Extract the (X, Y) coordinate from the center of the cell holding the provided text.  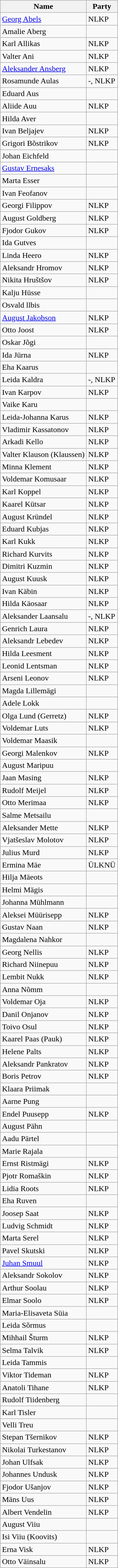
Magda Lillemägi (43, 691)
Arkadi Kello (43, 442)
Magdalena Nahkor (43, 939)
Marta Esser (43, 181)
Johan Eichfeld (43, 156)
Danil Onjanov (43, 1014)
Albert Vendelin (43, 1512)
Valter Ani (43, 56)
Hilda Aver (43, 118)
Kaarel Paas (Pauk) (43, 1039)
Helmi Mägis (43, 890)
Ivan Käbin (43, 591)
Karl Koppel (43, 492)
Joosep Saat (43, 1213)
Aleksandr Hromov (43, 268)
Linda Heero (43, 255)
Valter Klauson (Klaussen) (43, 454)
Name (43, 7)
Eduard Aus (43, 93)
Osvald llbis (43, 305)
August Kuusk (43, 579)
Leida Kaldra (43, 380)
Pavel Skutski (43, 1251)
Rudolf Meijel (43, 790)
Vaike Karu (43, 405)
Georgi Malenkov (43, 753)
Salme Metsailu (43, 815)
Ida Gutves (43, 243)
Grigori Bõstrikov (43, 143)
Georgi Filippov (43, 206)
Klaara Priimak (43, 1089)
Aliide Auu (43, 106)
Otto Merimaa (43, 803)
Toivo Osul (43, 1027)
Voldemar Komusaar (43, 479)
Rosamunde Aulas (43, 81)
Amalie Aberg (43, 31)
Ivan Beljajev (43, 131)
Fjodor Ušanjov (43, 1487)
Party (102, 7)
Johan Ulfsak (43, 1462)
Leida Tammis (43, 1363)
Aleksandr Pankratov (43, 1064)
Lembit Nukk (43, 977)
Otto Väinsalu (43, 1562)
Viktor Tideman (43, 1375)
Aarne Pung (43, 1101)
Voldemar Luts (43, 728)
Lidia Roots (43, 1189)
Aleksandr Sokolov (43, 1275)
Nikolai Turkestanov (43, 1450)
Aleksander Laansalu (43, 616)
Gustav Naan (43, 927)
Karl Allikas (43, 44)
Minna Klement (43, 467)
Johannes Undusk (43, 1475)
Arseni Leonov (43, 678)
August Viiu (43, 1524)
Fjodor Gukov (43, 230)
Hilda Käosaar (43, 604)
Dimitri Kuzmin (43, 566)
Richard Kurvits (43, 554)
Richard Niinepuu (43, 965)
Gustav Ernesaks (43, 168)
Leonid Lentsman (43, 666)
Juhan Smuul (43, 1263)
Endel Puusepp (43, 1114)
Ida Jürna (43, 355)
Ivan Feofanov (43, 193)
Voldemar Oja (43, 1002)
Adele Lokk (43, 703)
Hilja Mäeots (43, 877)
Georg Abels (43, 19)
Ivan Karpov (43, 392)
Leida-Johanna Karus (43, 417)
Eha Kaarus (43, 367)
Otto Joost (43, 330)
Leida Sõrmus (43, 1325)
Anna Nõmm (43, 989)
Voldemar Maasik (43, 740)
Boris Petrov (43, 1076)
Ludvig Schmidt (43, 1226)
Genrich Laura (43, 629)
Johanna Mühlmann (43, 902)
Selma Talvik (43, 1350)
Jaan Masing (43, 778)
Olga Lund (Gerretz) (43, 716)
Ernst Ristmägi (43, 1164)
Kalju Hüsse (43, 293)
Maria-Elisaveta Süia (43, 1313)
Arthur Soolau (43, 1288)
Marta Serel (43, 1238)
Stepan Tšernikov (43, 1437)
August Maripuu (43, 766)
August Goldberg (43, 218)
Mäns Uus (43, 1499)
Kaarel Kütsar (43, 504)
Vladimir Kassatonov (43, 430)
Georg Nellis (43, 952)
Karl Kukk (43, 541)
Aleksei Müürisepp (43, 915)
Aadu Pärtel (43, 1138)
August Jakobson (43, 317)
Mihhail Šturm (43, 1338)
Eduard Kubjas (43, 529)
Aleksander Ansberg (43, 69)
August Pähn (43, 1126)
Rudolf Tiidenberg (43, 1400)
Elmar Soolo (43, 1300)
Hilda Leesment (43, 653)
August Kründel (43, 516)
Isi Viiu (Koovits) (43, 1537)
Ermina Mäe (43, 865)
Helene Palts (43, 1052)
Eha Ruven (43, 1201)
Velli Treu (43, 1425)
Erna Visk (43, 1549)
Karl Tisler (43, 1412)
Oskar Jõgi (43, 342)
Aleksander Mette (43, 828)
ÜLKNÜ (102, 865)
Vjatšeslav Molotov (43, 840)
Anatoli Tihane (43, 1388)
Pjotr Romaškin (43, 1176)
Julius Murd (43, 852)
Nikita Hruštšov (43, 280)
Marie Rajala (43, 1151)
Aleksandr Lebedev (43, 641)
